Extract the [X, Y] coordinate from the center of the cell holding the provided text.  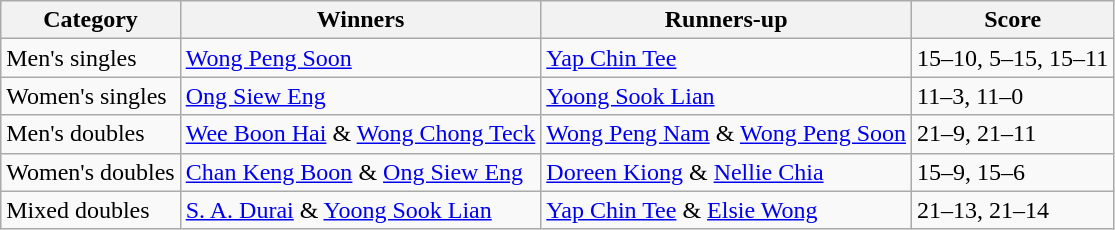
Yoong Sook Lian [726, 96]
11–3, 11–0 [1013, 96]
15–10, 5–15, 15–11 [1013, 58]
Mixed doubles [90, 210]
Wong Peng Soon [360, 58]
Winners [360, 20]
Men's doubles [90, 134]
Men's singles [90, 58]
Wong Peng Nam & Wong Peng Soon [726, 134]
15–9, 15–6 [1013, 172]
Runners-up [726, 20]
Score [1013, 20]
Wee Boon Hai & Wong Chong Teck [360, 134]
Ong Siew Eng [360, 96]
Women's doubles [90, 172]
21–13, 21–14 [1013, 210]
Category [90, 20]
Yap Chin Tee & Elsie Wong [726, 210]
Chan Keng Boon & Ong Siew Eng [360, 172]
21–9, 21–11 [1013, 134]
Women's singles [90, 96]
Yap Chin Tee [726, 58]
Doreen Kiong & Nellie Chia [726, 172]
S. A. Durai & Yoong Sook Lian [360, 210]
